Return the [x, y] coordinate for the center point of the cell that contains the specified text.  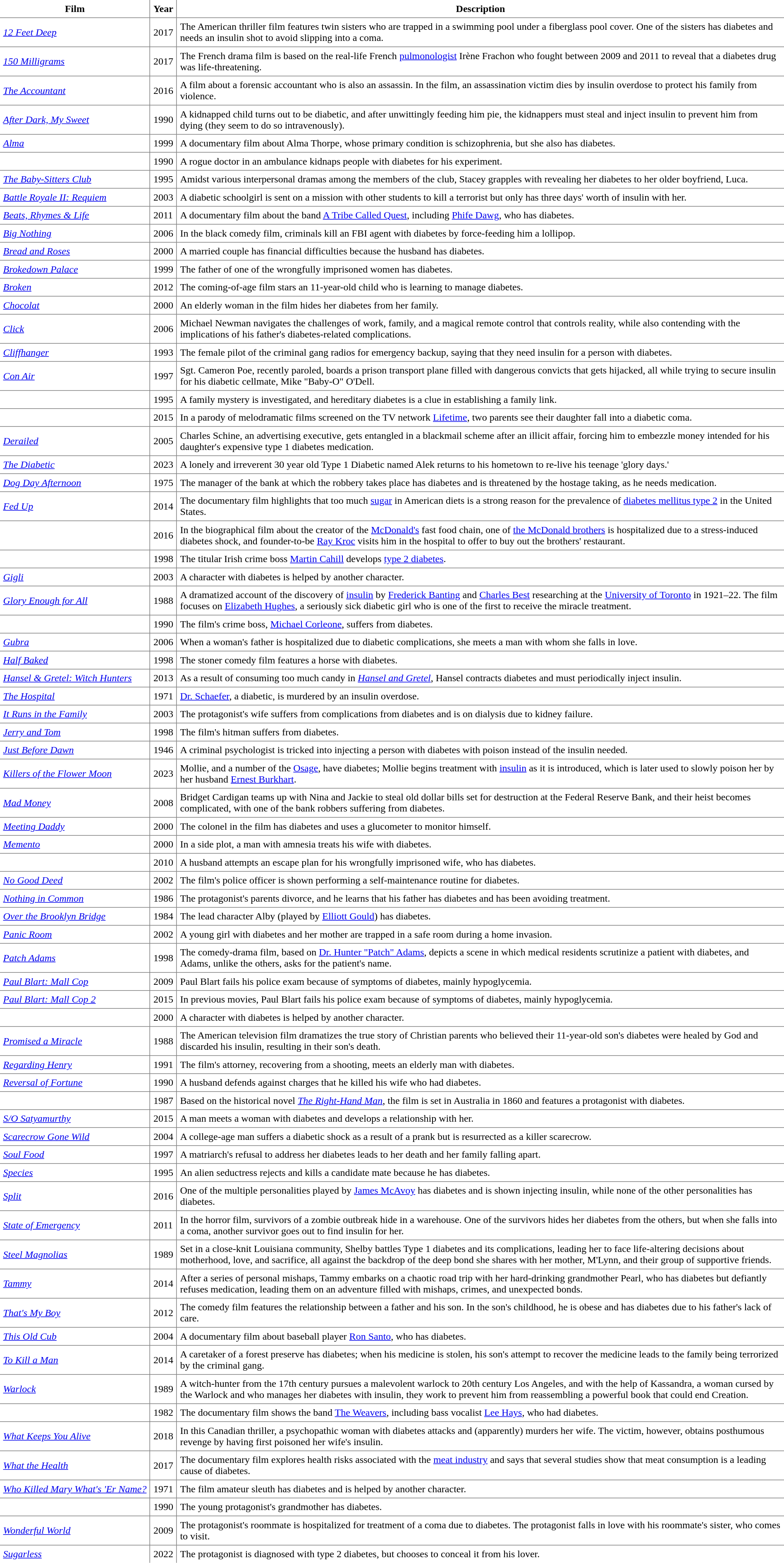
As a result of consuming too much candy in Hansel and Gretel, Hansel contracts diabetes and must periodically inject insulin. [480, 678]
A matriarch's refusal to address her diabetes leads to her death and her family falling apart. [480, 1155]
Glory Enough for All [75, 601]
Meeting Daddy [75, 826]
Based on the historical novel The Right-Hand Man, the film is set in Australia in 1860 and features a protagonist with diabetes. [480, 1101]
The Hospital [75, 696]
The titular Irish crime boss Martin Cahill develops type 2 diabetes. [480, 559]
In a side plot, a man with amnesia treats his wife with diabetes. [480, 845]
A diabetic schoolgirl is sent on a mission with other students to kill a terrorist but only has three days' worth of insulin with her. [480, 197]
The protagonist is diagnosed with type 2 diabetes, but chooses to conceal it from his lover. [480, 1554]
Nothing in Common [75, 898]
Big Nothing [75, 233]
State of Emergency [75, 1225]
Click [75, 329]
S/O Satyamurthy [75, 1119]
The protagonist's parents divorce, and he learns that his father has diabetes and has been avoiding treatment. [480, 898]
2010 [163, 862]
Memento [75, 845]
2013 [163, 678]
Regarding Henry [75, 1065]
A documentary film about the band A Tribe Called Quest, including Phife Dawg, who has diabetes. [480, 215]
A documentary film about Alma Thorpe, whose primary condition is schizophrenia, but she also has diabetes. [480, 144]
Warlock [75, 1389]
Just Before Dawn [75, 750]
Cliffhanger [75, 352]
Paul Blart: Mall Cop [75, 981]
1991 [163, 1065]
The young protagonist's grandmother has diabetes. [480, 1507]
Battle Royale II: Requiem [75, 197]
Steel Magnolias [75, 1254]
Soul Food [75, 1155]
The protagonist's wife suffers from complications from diabetes and is on dialysis due to kidney failure. [480, 714]
Hansel & Gretel: Witch Hunters [75, 678]
Promised a Miracle [75, 1041]
1993 [163, 352]
Over the Brooklyn Bridge [75, 917]
The colonel in the film has diabetes and uses a glucometer to monitor himself. [480, 826]
An elderly woman in the film hides her diabetes from her family. [480, 305]
1946 [163, 750]
A young girl with diabetes and her mother are trapped in a safe room during a home invasion. [480, 934]
Killers of the Flower Moon [75, 773]
In previous movies, Paul Blart fails his police exam because of symptoms of diabetes, mainly hypoglycemia. [480, 1000]
Half Baked [75, 660]
1984 [163, 917]
Chocolat [75, 305]
What Keeps You Alive [75, 1436]
Brokedown Palace [75, 269]
Gubra [75, 642]
Sugarless [75, 1554]
Split [75, 1196]
The film's police officer is shown performing a self-maintenance routine for diabetes. [480, 881]
The film amateur sleuth has diabetes and is helped by another character. [480, 1489]
The Diabetic [75, 465]
The female pilot of the criminal gang radios for emergency backup, saying that they need insulin for a person with diabetes. [480, 352]
Dog Day Afternoon [75, 483]
A family mystery is investigated, and hereditary diabetes is a clue in establishing a family link. [480, 400]
The film's attorney, recovering from a shooting, meets an elderly man with diabetes. [480, 1065]
A husband attempts an escape plan for his wrongfully imprisoned wife, who has diabetes. [480, 862]
Amidst various interpersonal dramas among the members of the club, Stacey grapples with revealing her diabetes to her older boyfriend, Luca. [480, 180]
1986 [163, 898]
The Accountant [75, 91]
The lead character Alby (played by Elliott Gould) has diabetes. [480, 917]
Bread and Roses [75, 251]
After Dark, My Sweet [75, 120]
In a parody of melodramatic films screened on the TV network Lifetime, two parents see their daughter fall into a diabetic coma. [480, 418]
In the black comedy film, criminals kill an FBI agent with diabetes by force-feeding him a lollipop. [480, 233]
When a woman's father is hospitalized due to diabetic complications, she meets a man with whom she falls in love. [480, 642]
An alien seductress rejects and kills a candidate mate because he has diabetes. [480, 1173]
Who Killed Mary What's 'Er Name? [75, 1489]
2005 [163, 441]
Species [75, 1173]
1975 [163, 483]
Paul Blart fails his police exam because of symptoms of diabetes, mainly hypoglycemia. [480, 981]
Paul Blart: Mall Cop 2 [75, 1000]
Mad Money [75, 803]
A lonely and irreverent 30 year old Type 1 Diabetic named Alek returns to his hometown to re-live his teenage 'glory days.' [480, 465]
The film's hitman suffers from diabetes. [480, 732]
Dr. Schaefer, a diabetic, is murdered by an insulin overdose. [480, 696]
Derailed [75, 441]
2008 [163, 803]
Scarecrow Gone Wild [75, 1137]
Fed Up [75, 506]
A rogue doctor in an ambulance kidnaps people with diabetes for his experiment. [480, 161]
Con Air [75, 376]
The father of one of the wrongfully imprisoned women has diabetes. [480, 269]
Year [163, 9]
2018 [163, 1436]
What the Health [75, 1465]
Beats, Rhymes & Life [75, 215]
Broken [75, 287]
To Kill a Man [75, 1360]
The documentary film shows the band The Weavers, including bass vocalist Lee Hays, who had diabetes. [480, 1413]
A documentary film about baseball player Ron Santo, who has diabetes. [480, 1336]
Reversal of Fortune [75, 1083]
Tammy [75, 1283]
A college-age man suffers a diabetic shock as a result of a prank but is resurrected as a killer scarecrow. [480, 1137]
The stoner comedy film features a horse with diabetes. [480, 660]
A husband defends against charges that he killed his wife who had diabetes. [480, 1083]
1987 [163, 1101]
12 Feet Deep [75, 32]
The Baby-Sitters Club [75, 180]
Alma [75, 144]
Description [480, 9]
Film [75, 9]
No Good Deed [75, 881]
The film's crime boss, Michael Corleone, suffers from diabetes. [480, 624]
It Runs in the Family [75, 714]
Panic Room [75, 934]
A married couple has financial difficulties because the husband has diabetes. [480, 251]
150 Milligrams [75, 61]
A man meets a woman with diabetes and develops a relationship with her. [480, 1119]
Wonderful World [75, 1530]
A criminal psychologist is tricked into injecting a person with diabetes with poison instead of the insulin needed. [480, 750]
Jerry and Tom [75, 732]
Patch Adams [75, 958]
That's My Boy [75, 1313]
The manager of the bank at which the robbery takes place has diabetes and is threatened by the hostage taking, as he needs medication. [480, 483]
1982 [163, 1413]
The coming-of-age film stars an 11-year-old child who is learning to manage diabetes. [480, 287]
2022 [163, 1554]
This Old Cub [75, 1336]
Gigli [75, 577]
